Identify which cell holds the provided text, then report its [x, y] central coordinate. 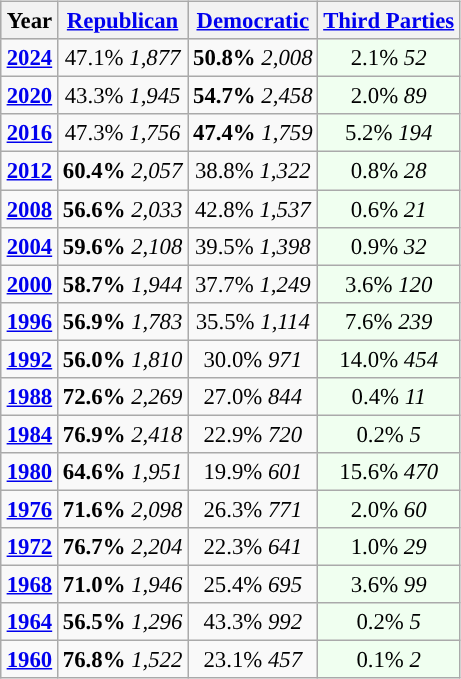
3.6% 120 [389, 284]
39.5% 1,398 [253, 246]
2004 [29, 246]
22.3% 641 [253, 547]
56.0% 1,810 [122, 359]
0.6% 21 [389, 209]
1960 [29, 660]
22.9% 720 [253, 434]
1.0% 29 [389, 547]
30.0% 971 [253, 359]
76.8% 1,522 [122, 660]
25.4% 695 [253, 584]
Third Parties [389, 21]
47.3% 1,756 [122, 133]
56.6% 2,033 [122, 209]
26.3% 771 [253, 509]
71.0% 1,946 [122, 584]
2012 [29, 171]
3.6% 99 [389, 584]
56.9% 1,783 [122, 321]
47.1% 1,877 [122, 58]
Republican [122, 21]
58.7% 1,944 [122, 284]
2.0% 89 [389, 96]
38.8% 1,322 [253, 171]
2016 [29, 133]
2024 [29, 58]
1992 [29, 359]
50.8% 2,008 [253, 58]
59.6% 2,108 [122, 246]
43.3% 992 [253, 622]
1996 [29, 321]
2.0% 60 [389, 509]
Democratic [253, 21]
37.7% 1,249 [253, 284]
2020 [29, 96]
76.9% 2,418 [122, 434]
1972 [29, 547]
14.0% 454 [389, 359]
7.6% 239 [389, 321]
0.4% 11 [389, 396]
1984 [29, 434]
2008 [29, 209]
2000 [29, 284]
19.9% 601 [253, 472]
27.0% 844 [253, 396]
1976 [29, 509]
42.8% 1,537 [253, 209]
0.8% 28 [389, 171]
60.4% 2,057 [122, 171]
35.5% 1,114 [253, 321]
0.1% 2 [389, 660]
5.2% 194 [389, 133]
0.9% 32 [389, 246]
23.1% 457 [253, 660]
1980 [29, 472]
47.4% 1,759 [253, 133]
72.6% 2,269 [122, 396]
2.1% 52 [389, 58]
54.7% 2,458 [253, 96]
15.6% 470 [389, 472]
Year [29, 21]
76.7% 2,204 [122, 547]
64.6% 1,951 [122, 472]
71.6% 2,098 [122, 509]
1968 [29, 584]
56.5% 1,296 [122, 622]
1964 [29, 622]
1988 [29, 396]
43.3% 1,945 [122, 96]
